For the text-containing cell, return its midpoint in (X, Y) coordinate format. 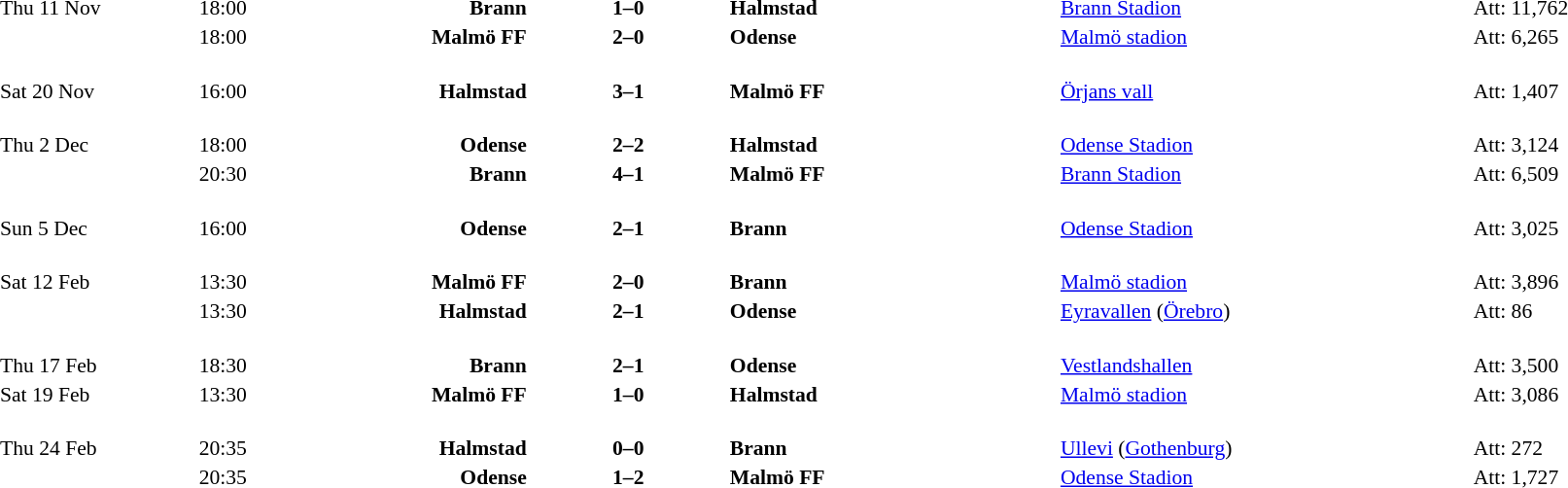
18:30 (280, 353)
Örjans vall (1264, 79)
3–1 (628, 79)
Eyravallen (Örebro) (1264, 311)
2–2 (628, 133)
Brann Stadion (1264, 174)
4–1 (628, 174)
Ullevi (Gothenburg) (1264, 436)
Vestlandshallen (1264, 353)
1–0 (628, 395)
20:35 (280, 436)
0–0 (628, 436)
20:30 (280, 174)
